Return the (X, Y) coordinate for the center point of the cell that contains the specified text.  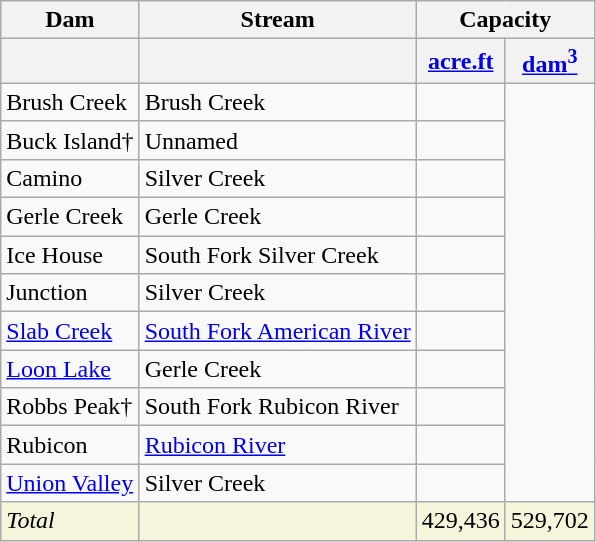
Buck Island† (70, 140)
Ice House (70, 255)
529,702 (550, 521)
South Fork American River (278, 331)
Robbs Peak† (70, 407)
Dam (70, 20)
Rubicon River (278, 445)
acre.ft (460, 62)
Rubicon (70, 445)
Unnamed (278, 140)
429,436 (460, 521)
South Fork Rubicon River (278, 407)
Union Valley (70, 483)
Junction (70, 293)
Capacity (505, 20)
Slab Creek (70, 331)
dam3 (550, 62)
Stream (278, 20)
Total (70, 521)
Loon Lake (70, 369)
South Fork Silver Creek (278, 255)
Camino (70, 178)
